Detect which cell encompasses the target text, then output its [X, Y] center coordinate. 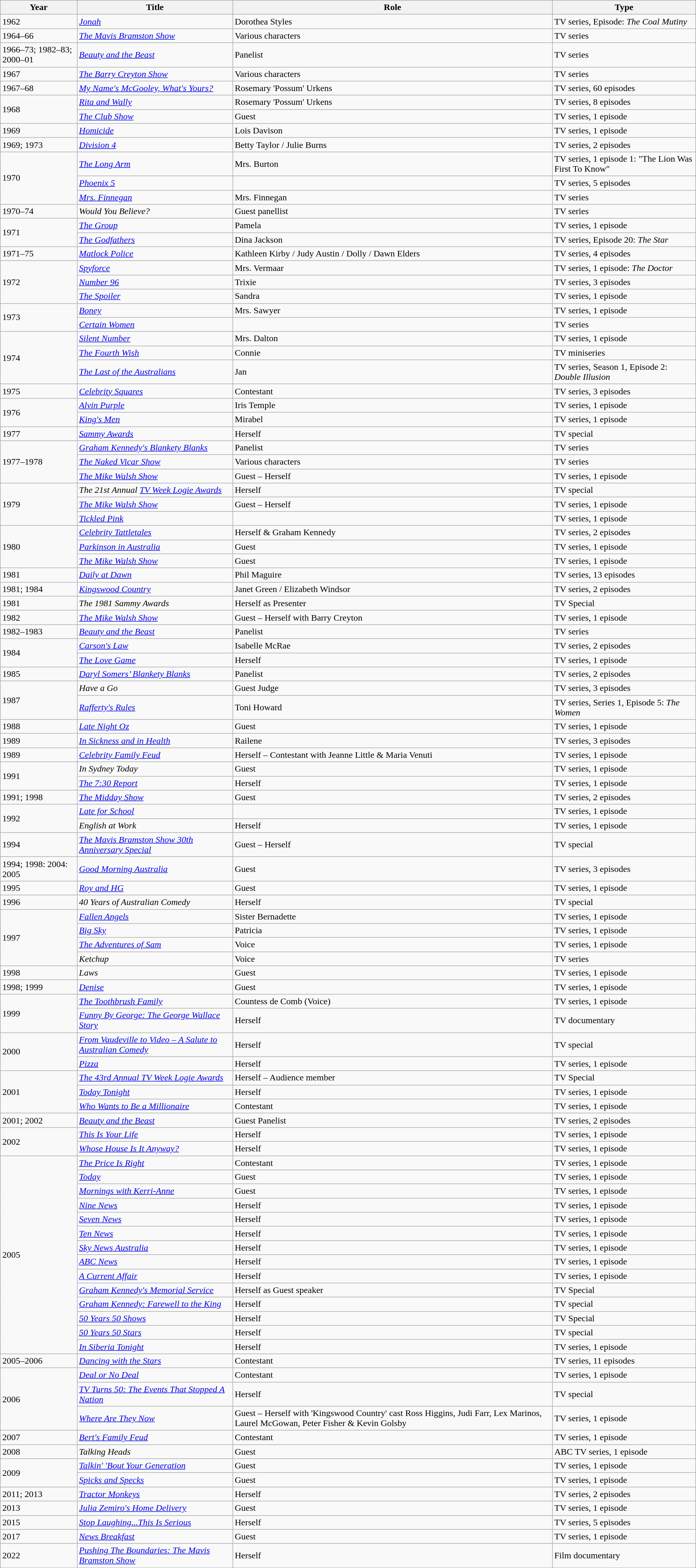
Carson's Law [155, 646]
Bert's Family Feud [155, 1438]
The Naked Vicar Show [155, 462]
ABC News [155, 1262]
50 Years 50 Shows [155, 1318]
Patricia [393, 931]
Tractor Monkeys [155, 1494]
In Siberia Tonight [155, 1346]
The Club Show [155, 116]
Spyforce [155, 268]
A Current Affair [155, 1276]
2001; 2002 [39, 1120]
Silent Number [155, 339]
The 1981 Sammy Awards [155, 603]
Celebrity Tattletales [155, 533]
1991 [39, 776]
1975 [39, 391]
From Vaudeville to Video – A Salute to Australian Comedy [155, 1044]
Funny By George: The George Wallace Story [155, 1021]
40 Years of Australian Comedy [155, 902]
The Fourth Wish [155, 353]
Guest – Herself with 'Kingswood Country' cast Ross Higgins, Judi Farr, Lex Marinos, Laurel McGowan, Peter Fisher & Kevin Golsby [393, 1418]
1995 [39, 888]
Dina Jackson [393, 240]
2005 [39, 1255]
Rita and Wally [155, 102]
Daily at Dawn [155, 575]
Fallen Angels [155, 916]
1967 [39, 74]
TV series, 60 episodes [624, 88]
Ketchup [155, 959]
1984 [39, 653]
Betty Taylor / Julie Burns [393, 145]
The 43rd Annual TV Week Logie Awards [155, 1078]
Guest Panelist [393, 1120]
Graham Kennedy's Blankety Blanks [155, 448]
Toni Howard [393, 708]
Film documentary [624, 1556]
Graham Kennedy's Memorial Service [155, 1290]
The Adventures of Sam [155, 945]
The Godfathers [155, 240]
1973 [39, 317]
The Price Is Right [155, 1163]
Pamela [393, 226]
Have a Go [155, 688]
TV series, 8 episodes [624, 102]
TV series, 11 episodes [624, 1361]
Roy and HG [155, 888]
2011; 2013 [39, 1494]
1999 [39, 1013]
Pizza [155, 1064]
The Mavis Bramston Show 30th Anniversary Special [155, 844]
TV series, 1 episode 1: "The Lion Was First To Know" [624, 164]
Herself – Contestant with Jeanne Little & Maria Venuti [393, 755]
The Barry Creyton Show [155, 74]
1982 [39, 617]
2009 [39, 1473]
TV Turns 50: The Events That Stopped A Nation [155, 1394]
TV series, 1 episode: The Doctor [624, 268]
Seven News [155, 1219]
Kingswood Country [155, 589]
1998; 1999 [39, 987]
Parkinson in Australia [155, 547]
1976 [39, 412]
1969 [39, 130]
Lois Davison [393, 130]
1992 [39, 818]
2017 [39, 1536]
Spicks and Specks [155, 1480]
Dorothea Styles [393, 22]
Guest – Herself with Barry Creyton [393, 617]
1994 [39, 844]
Jan [393, 372]
1979 [39, 504]
Type [624, 7]
Janet Green / Elizabeth Windsor [393, 589]
Homicide [155, 130]
News Breakfast [155, 1536]
1977–1978 [39, 462]
Phoenix 5 [155, 183]
1970–74 [39, 211]
In Sydney Today [155, 769]
Whose House Is It Anyway? [155, 1148]
Year [39, 7]
Connie [393, 353]
Tickled Pink [155, 518]
Mrs. Dalton [393, 339]
Dancing with the Stars [155, 1361]
Where Are They Now [155, 1418]
The Love Game [155, 660]
1972 [39, 282]
Trixie [393, 282]
1991; 1998 [39, 797]
2002 [39, 1141]
ABC TV series, 1 episode [624, 1452]
2005–2006 [39, 1361]
Sandra [393, 296]
2008 [39, 1452]
2015 [39, 1522]
Matlock Police [155, 254]
1977 [39, 434]
1981; 1984 [39, 589]
1996 [39, 902]
Isabelle McRae [393, 646]
TV series, 13 episodes [624, 575]
Celebrity Family Feud [155, 755]
Alvin Purple [155, 405]
Herself – Audience member [393, 1078]
Talking Heads [155, 1452]
1980 [39, 547]
2007 [39, 1438]
2006 [39, 1399]
Big Sky [155, 931]
Pushing The Boundaries: The Mavis Bramston Show [155, 1556]
Today [155, 1177]
1997 [39, 937]
Celebrity Squares [155, 391]
1966–73; 1982–83; 2000–01 [39, 55]
TV series, Episode 20: The Star [624, 240]
1964–66 [39, 36]
King's Men [155, 419]
Certain Women [155, 324]
1971 [39, 233]
Guest panellist [393, 211]
Daryl Somers’ Blankety Blanks [155, 674]
TV series, 4 episodes [624, 254]
Julia Zemiro's Home Delivery [155, 1508]
The Long Arm [155, 164]
1998 [39, 973]
Today Tonight [155, 1092]
The Toothbrush Family [155, 1001]
English at Work [155, 825]
Jonah [155, 22]
Good Morning Australia [155, 869]
50 Years 50 Stars [155, 1332]
Boney [155, 310]
Laws [155, 973]
2022 [39, 1556]
Division 4 [155, 145]
1974 [39, 358]
The Mavis Bramston Show [155, 36]
TV series, Series 1, Episode 5: The Women [624, 708]
Graham Kennedy: Farewell to the King [155, 1304]
2001 [39, 1092]
Sky News Australia [155, 1248]
Mrs. Burton [393, 164]
TV series, Episode: The Coal Mutiny [624, 22]
1969; 1973 [39, 145]
The Midday Show [155, 797]
Talkin' 'Bout Your Generation [155, 1466]
1988 [39, 727]
Would You Believe? [155, 211]
Railene [393, 741]
1987 [39, 700]
In Sickness and in Health [155, 741]
1962 [39, 22]
1985 [39, 674]
Stop Laughing...This Is Serious [155, 1522]
1967–68 [39, 88]
Mornings with Kerri-Anne [155, 1191]
1982–1983 [39, 631]
1994; 1998: 2004: 2005 [39, 869]
Mrs. Sawyer [393, 310]
Guest Judge [393, 688]
My Name's McGooley, What's Yours? [155, 88]
Herself as Guest speaker [393, 1290]
Ten News [155, 1234]
Mrs. Vermaar [393, 268]
2013 [39, 1508]
Who Wants to Be a Millionaire [155, 1106]
Herself as Presenter [393, 603]
Phil Maguire [393, 575]
Herself & Graham Kennedy [393, 533]
The 7:30 Report [155, 783]
Late for School [155, 811]
Kathleen Kirby / Judy Austin / Dolly / Dawn Elders [393, 254]
TV documentary [624, 1021]
Deal or No Deal [155, 1375]
Role [393, 7]
Countess de Comb (Voice) [393, 1001]
Mirabel [393, 419]
The 21st Annual TV Week Logie Awards [155, 490]
This Is Your Life [155, 1134]
1968 [39, 109]
Sister Bernadette [393, 916]
Nine News [155, 1205]
The Group [155, 226]
Title [155, 7]
Iris Temple [393, 405]
Sammy Awards [155, 434]
Number 96 [155, 282]
2000 [39, 1052]
1971–75 [39, 254]
Rafferty's Rules [155, 708]
The Spoiler [155, 296]
Denise [155, 987]
Late Night Oz [155, 727]
1970 [39, 178]
TV series, Season 1, Episode 2: Double Illusion [624, 372]
The Last of the Australians [155, 372]
TV miniseries [624, 353]
